Output the [X, Y] coordinate of the center of the cell containing the given text.  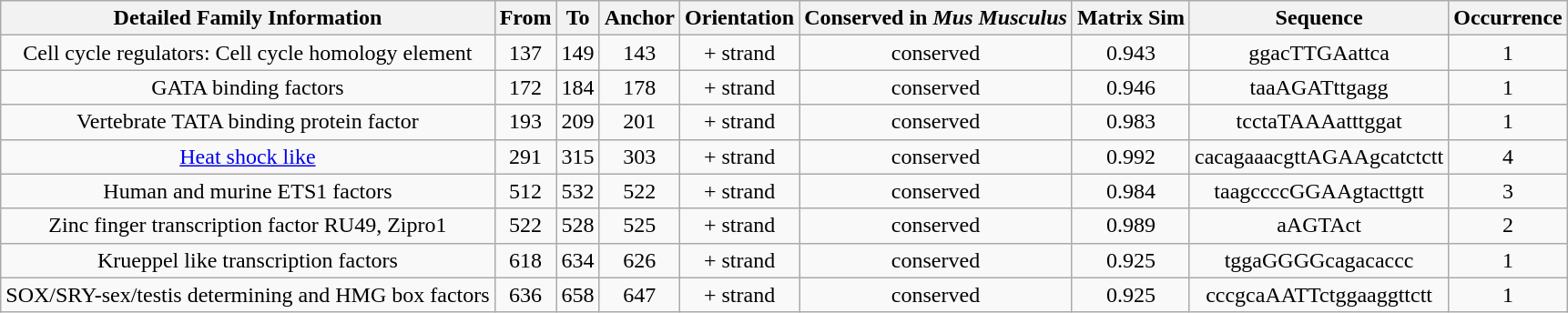
From [525, 18]
0.983 [1131, 122]
618 [525, 260]
To [577, 18]
taaAGATttgagg [1319, 87]
178 [639, 87]
taagccccGGAAgtacttgtt [1319, 191]
Heat shock like [248, 156]
ggacTTGAattca [1319, 53]
tcctaTAAAatttggat [1319, 122]
149 [577, 53]
Zinc finger transcription factor RU49, Zipro1 [248, 226]
2 [1508, 226]
Matrix Sim [1131, 18]
Occurrence [1508, 18]
172 [525, 87]
Detailed Family Information [248, 18]
Anchor [639, 18]
aAGTAct [1319, 226]
0.946 [1131, 87]
0.989 [1131, 226]
532 [577, 191]
193 [525, 122]
3 [1508, 191]
201 [639, 122]
647 [639, 295]
658 [577, 295]
143 [639, 53]
SOX/SRY-sex/testis determining and HMG box factors [248, 295]
4 [1508, 156]
525 [639, 226]
Sequence [1319, 18]
Orientation [739, 18]
184 [577, 87]
315 [577, 156]
tggaGGGGcagacaccc [1319, 260]
0.984 [1131, 191]
Vertebrate TATA binding protein factor [248, 122]
Human and murine ETS1 factors [248, 191]
528 [577, 226]
636 [525, 295]
137 [525, 53]
303 [639, 156]
634 [577, 260]
0.943 [1131, 53]
cacagaaacgttAGAAgcatctctt [1319, 156]
291 [525, 156]
209 [577, 122]
Cell cycle regulators: Cell cycle homology element [248, 53]
Krueppel like transcription factors [248, 260]
GATA binding factors [248, 87]
626 [639, 260]
cccgcaAATTctggaaggttctt [1319, 295]
Conserved in Mus Musculus [936, 18]
0.992 [1131, 156]
512 [525, 191]
